Find where the given text appears and provide that cell's center as (X, Y) coordinate. 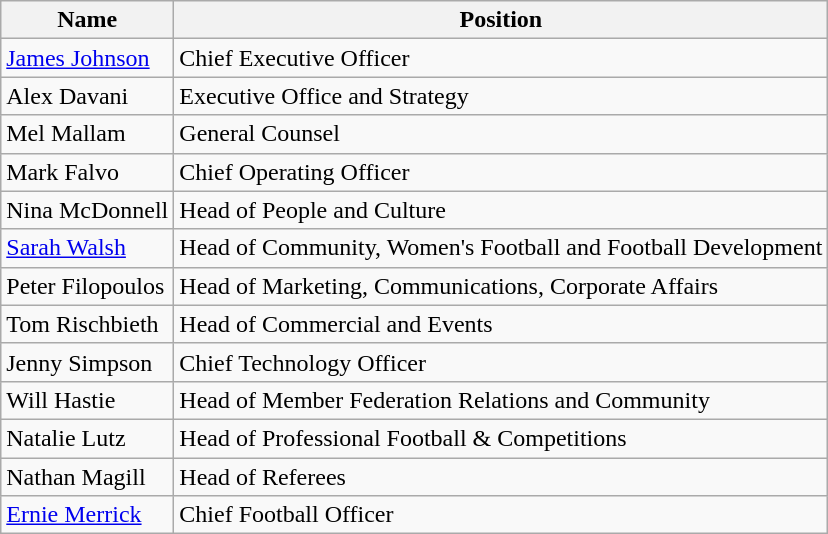
Jenny Simpson (88, 362)
Head of Professional Football & Competitions (501, 438)
Head of People and Culture (501, 210)
Ernie Merrick (88, 515)
Chief Executive Officer (501, 58)
Mel Mallam (88, 134)
Chief Operating Officer (501, 172)
Sarah Walsh (88, 248)
Mark Falvo (88, 172)
Head of Community, Women's Football and Football Development (501, 248)
Position (501, 20)
Head of Member Federation Relations and Community (501, 400)
Tom Rischbieth (88, 324)
Nathan Magill (88, 477)
Natalie Lutz (88, 438)
Will Hastie (88, 400)
Peter Filopoulos (88, 286)
Head of Marketing, Communications, Corporate Affairs (501, 286)
General Counsel (501, 134)
Head of Commercial and Events (501, 324)
Chief Football Officer (501, 515)
Chief Technology Officer (501, 362)
Alex Davani (88, 96)
Head of Referees (501, 477)
Nina McDonnell (88, 210)
James Johnson (88, 58)
Executive Office and Strategy (501, 96)
Name (88, 20)
